Extract the (x, y) coordinate from the center of the cell holding the provided text.  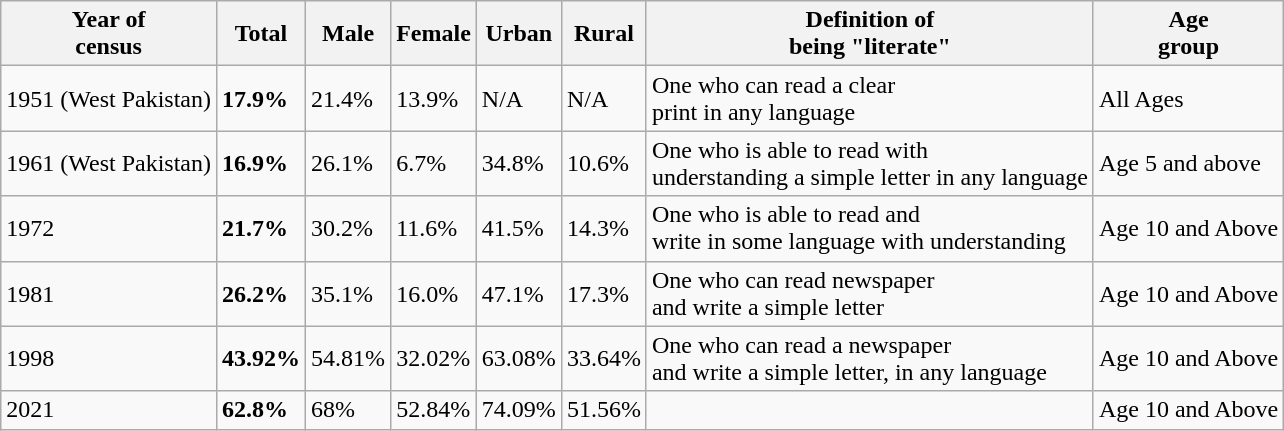
One who can read a newspaperand write a simple letter, in any language (870, 358)
1981 (109, 294)
6.7% (434, 164)
2021 (109, 410)
17.9% (262, 98)
30.2% (348, 228)
Male (348, 34)
One who can read a clearprint in any language (870, 98)
47.1% (518, 294)
33.64% (604, 358)
16.0% (434, 294)
Definition ofbeing "literate" (870, 34)
32.02% (434, 358)
13.9% (434, 98)
1998 (109, 358)
51.56% (604, 410)
34.8% (518, 164)
63.08% (518, 358)
52.84% (434, 410)
41.5% (518, 228)
26.1% (348, 164)
Rural (604, 34)
Year ofcensus (109, 34)
26.2% (262, 294)
21.7% (262, 228)
43.92% (262, 358)
62.8% (262, 410)
35.1% (348, 294)
All Ages (1188, 98)
16.9% (262, 164)
1972 (109, 228)
Age 5 and above (1188, 164)
68% (348, 410)
One who is able to read andwrite in some language with understanding (870, 228)
Agegroup (1188, 34)
10.6% (604, 164)
Total (262, 34)
74.09% (518, 410)
11.6% (434, 228)
54.81% (348, 358)
1951 (West Pakistan) (109, 98)
One who can read newspaperand write a simple letter (870, 294)
17.3% (604, 294)
Urban (518, 34)
1961 (West Pakistan) (109, 164)
14.3% (604, 228)
Female (434, 34)
One who is able to read withunderstanding a simple letter in any language (870, 164)
21.4% (348, 98)
